Extract the [X, Y] coordinate from the center of the cell holding the provided text.  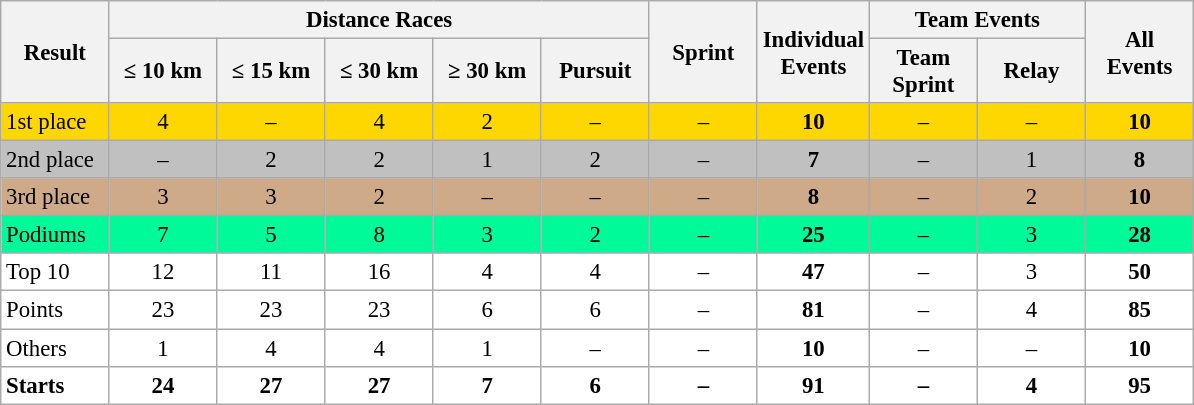
Team Sprint [923, 72]
≥ 30 km [487, 72]
25 [813, 235]
2nd place [55, 160]
24 [163, 385]
Others [55, 348]
All Events [1140, 52]
Top 10 [55, 273]
95 [1140, 385]
Points [55, 310]
Sprint [703, 52]
≤ 30 km [379, 72]
81 [813, 310]
Distance Races [379, 20]
5 [271, 235]
IndividualEvents [813, 52]
47 [813, 273]
Podiums [55, 235]
≤ 10 km [163, 72]
12 [163, 273]
3rd place [55, 197]
28 [1140, 235]
91 [813, 385]
50 [1140, 273]
1st place [55, 122]
Starts [55, 385]
85 [1140, 310]
Relay [1031, 72]
11 [271, 273]
16 [379, 273]
Pursuit [595, 72]
≤ 15 km [271, 72]
Result [55, 52]
Team Events [977, 20]
